Identify which cell holds the provided text, then report its (x, y) central coordinate. 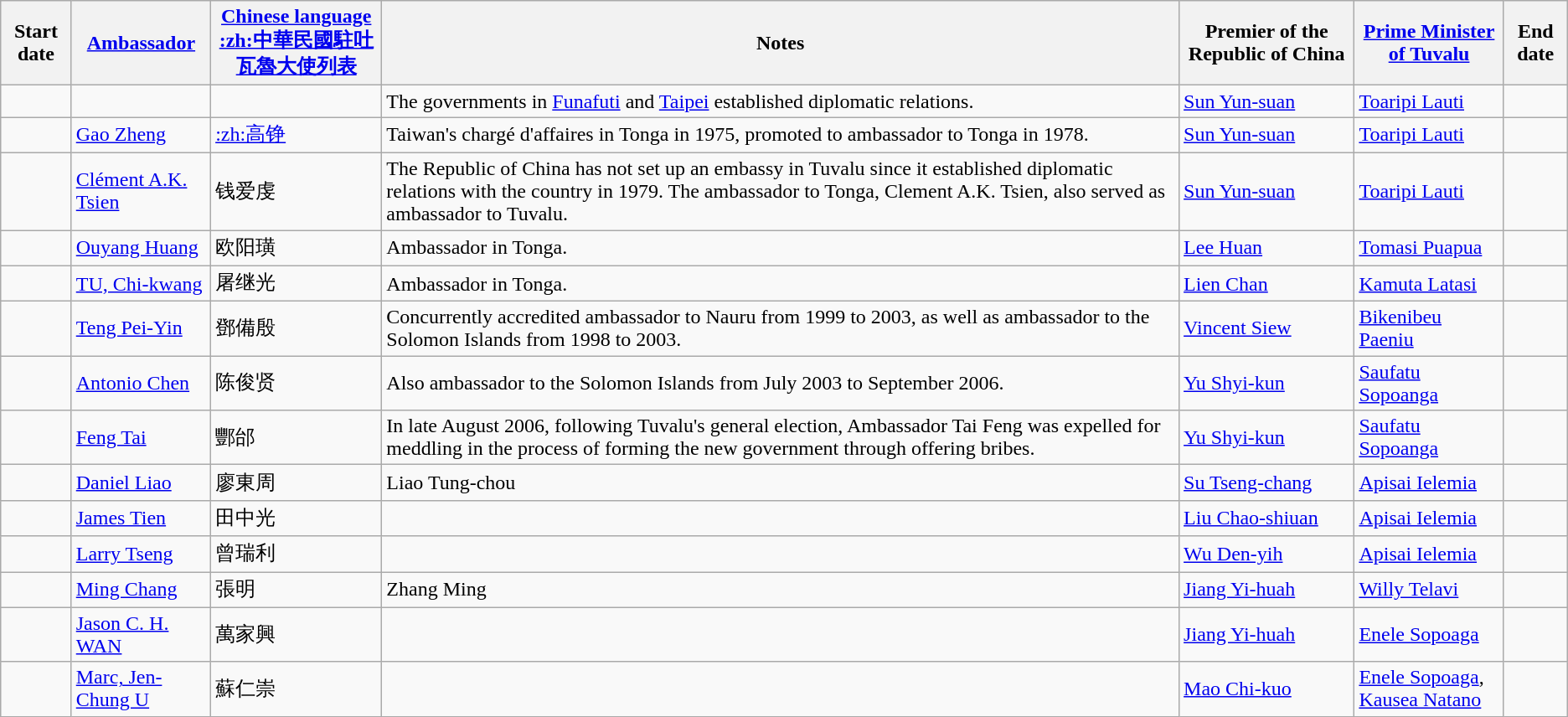
Also ambassador to the Solomon Islands from July 2003 to September 2006. (781, 384)
廖東周 (297, 482)
鄧備殷 (297, 328)
陈俊贤 (297, 384)
Start date (36, 44)
Ouyang Huang (141, 248)
Liao Tung-chou (781, 482)
Chinese language :zh:中華民國駐吐瓦魯大使列表 (297, 44)
Ambassador (141, 44)
Bikenibeu Paeniu (1429, 328)
張明 (297, 590)
Gao Zheng (141, 136)
酆邰 (297, 437)
Enele Sopoaga,Kausea Natano (1429, 689)
Antonio Chen (141, 384)
Tomasi Puapua (1429, 248)
Willy Telavi (1429, 590)
Mao Chi-kuo (1266, 689)
Larry Tseng (141, 555)
Concurrently accredited ambassador to Nauru from 1999 to 2003, as well as ambassador to the Solomon Islands from 1998 to 2003. (781, 328)
Liu Chao-shiuan (1266, 518)
James Tien (141, 518)
Daniel Liao (141, 482)
萬家興 (297, 635)
田中光 (297, 518)
Lee Huan (1266, 248)
Notes (781, 44)
蘇仁崇 (297, 689)
Teng Pei-Yin (141, 328)
Kamuta Latasi (1429, 283)
Prime Minister of Tuvalu (1429, 44)
The governments in Funafuti and Taipei established diplomatic relations. (781, 101)
Feng Tai (141, 437)
Taiwan's chargé d'affaires in Tonga in 1975, promoted to ambassador to Tonga in 1978. (781, 136)
Marc, Jen-Chung U (141, 689)
屠继光 (297, 283)
:zh:高铮 (297, 136)
曾瑞利 (297, 555)
Clément A.K. Tsien (141, 191)
Premier of the Republic of China (1266, 44)
Lien Chan (1266, 283)
Jason C. H. WAN (141, 635)
Zhang Ming (781, 590)
End date (1535, 44)
欧阳璜 (297, 248)
Wu Den-yih (1266, 555)
Enele Sopoaga (1429, 635)
Ming Chang (141, 590)
Vincent Siew (1266, 328)
钱爱虔 (297, 191)
Su Tseng-chang (1266, 482)
TU, Chi-kwang (141, 283)
